Identify which cell holds the provided text, then report its (X, Y) central coordinate. 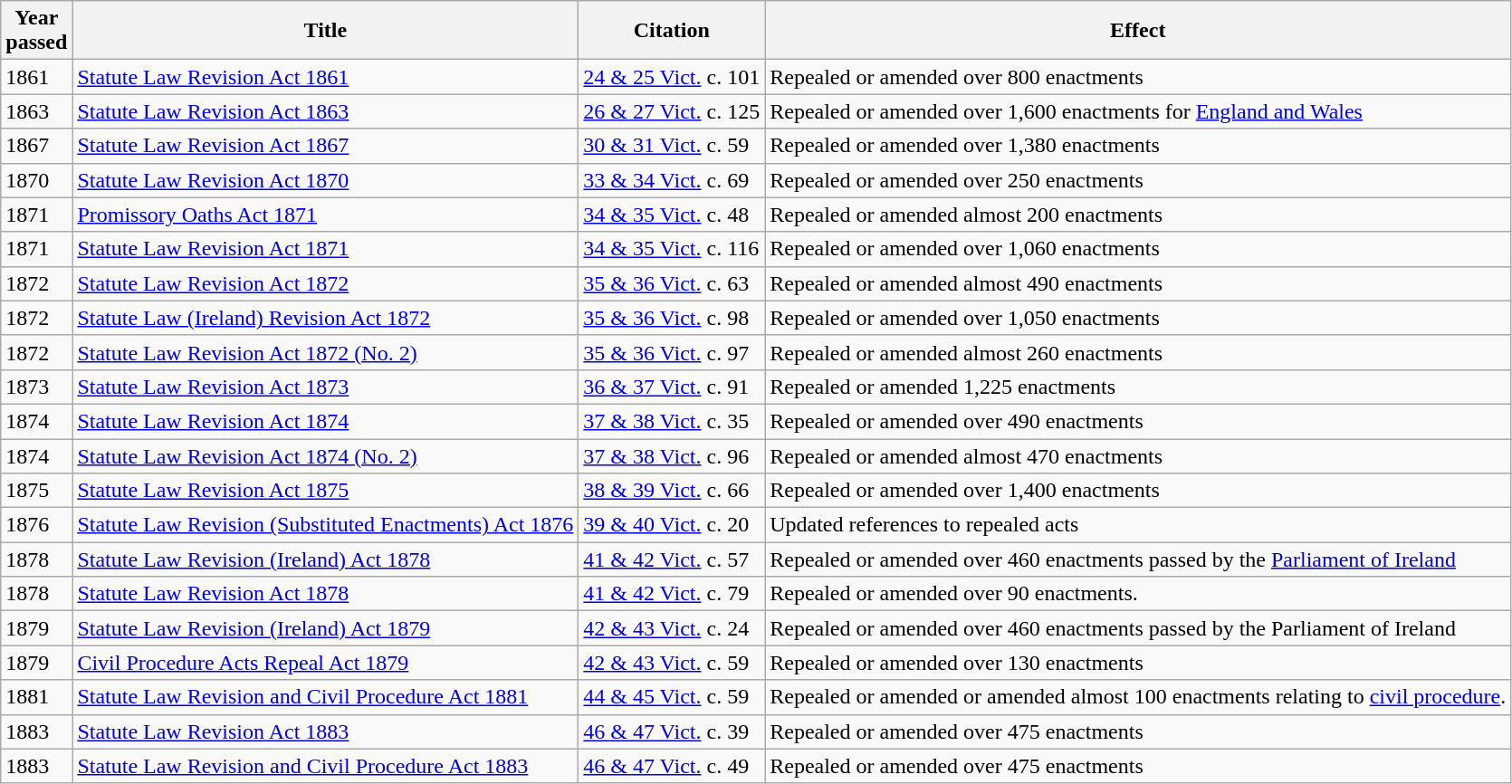
35 & 36 Vict. c. 63 (672, 283)
Repealed or amended over 1,060 enactments (1138, 249)
Repealed or amended over 1,400 enactments (1138, 491)
35 & 36 Vict. c. 98 (672, 318)
1873 (36, 387)
Repealed or amended over 800 enactments (1138, 77)
Statute Law Revision Act 1874 (No. 2) (326, 455)
34 & 35 Vict. c. 116 (672, 249)
1870 (36, 180)
Repealed or amended or amended almost 100 enactments relating to civil procedure. (1138, 697)
36 & 37 Vict. c. 91 (672, 387)
Statute Law Revision (Substituted Enactments) Act 1876 (326, 525)
Statute Law Revision Act 1871 (326, 249)
Statute Law Revision Act 1870 (326, 180)
37 & 38 Vict. c. 96 (672, 455)
Statute Law Revision Act 1883 (326, 731)
Statute Law Revision Act 1874 (326, 421)
Statute Law Revision and Civil Procedure Act 1881 (326, 697)
Repealed or amended over 130 enactments (1138, 663)
Repealed or amended over 1,050 enactments (1138, 318)
Repealed or amended over 490 enactments (1138, 421)
Statute Law Revision Act 1863 (326, 111)
24 & 25 Vict. c. 101 (672, 77)
Statute Law Revision (Ireland) Act 1878 (326, 559)
1861 (36, 77)
39 & 40 Vict. c. 20 (672, 525)
1863 (36, 111)
Statute Law Revision Act 1872 (326, 283)
42 & 43 Vict. c. 24 (672, 628)
Repealed or amended 1,225 enactments (1138, 387)
Title (326, 31)
44 & 45 Vict. c. 59 (672, 697)
Repealed or amended almost 200 enactments (1138, 215)
Citation (672, 31)
Repealed or amended almost 490 enactments (1138, 283)
1867 (36, 146)
37 & 38 Vict. c. 35 (672, 421)
Repealed or amended almost 470 enactments (1138, 455)
Statute Law Revision Act 1867 (326, 146)
Statute Law Revision Act 1875 (326, 491)
33 & 34 Vict. c. 69 (672, 180)
Repealed or amended almost 260 enactments (1138, 352)
46 & 47 Vict. c. 39 (672, 731)
Statute Law Revision Act 1873 (326, 387)
34 & 35 Vict. c. 48 (672, 215)
1876 (36, 525)
Statute Law Revision Act 1861 (326, 77)
Repealed or amended over 90 enactments. (1138, 594)
30 & 31 Vict. c. 59 (672, 146)
Yearpassed (36, 31)
42 & 43 Vict. c. 59 (672, 663)
Statute Law Revision and Civil Procedure Act 1883 (326, 766)
Effect (1138, 31)
1875 (36, 491)
Statute Law Revision (Ireland) Act 1879 (326, 628)
Statute Law (Ireland) Revision Act 1872 (326, 318)
Promissory Oaths Act 1871 (326, 215)
Statute Law Revision Act 1872 (No. 2) (326, 352)
Statute Law Revision Act 1878 (326, 594)
26 & 27 Vict. c. 125 (672, 111)
38 & 39 Vict. c. 66 (672, 491)
46 & 47 Vict. c. 49 (672, 766)
1881 (36, 697)
Repealed or amended over 1,600 enactments for England and Wales (1138, 111)
Repealed or amended over 1,380 enactments (1138, 146)
Civil Procedure Acts Repeal Act 1879 (326, 663)
Updated references to repealed acts (1138, 525)
35 & 36 Vict. c. 97 (672, 352)
Repealed or amended over 250 enactments (1138, 180)
41 & 42 Vict. c. 79 (672, 594)
41 & 42 Vict. c. 57 (672, 559)
